Output the [x, y] coordinate of the center of the cell containing the given text.  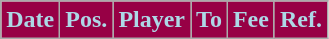
Pos. [86, 20]
Ref. [300, 20]
Player [152, 20]
Fee [250, 20]
To [210, 20]
Date [30, 20]
